Pinpoint the cell where the given text exists, returning its [x, y] midpoint coordinate. 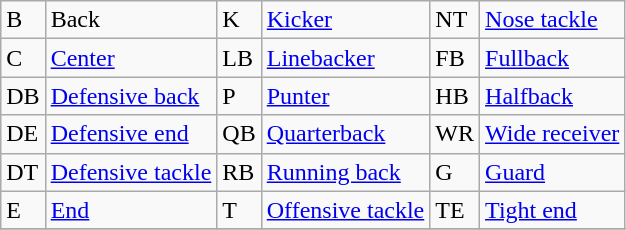
End [131, 210]
NT [455, 20]
QB [239, 134]
Wide receiver [552, 134]
FB [455, 58]
G [455, 172]
Defensive end [131, 134]
Defensive back [131, 96]
HB [455, 96]
Offensive tackle [346, 210]
B [23, 20]
Halfback [552, 96]
P [239, 96]
LB [239, 58]
WR [455, 134]
DT [23, 172]
RB [239, 172]
DE [23, 134]
DB [23, 96]
E [23, 210]
Running back [346, 172]
K [239, 20]
Kicker [346, 20]
Back [131, 20]
Fullback [552, 58]
Quarterback [346, 134]
Center [131, 58]
Guard [552, 172]
Tight end [552, 210]
C [23, 58]
Nose tackle [552, 20]
Linebacker [346, 58]
TE [455, 210]
Punter [346, 96]
T [239, 210]
Defensive tackle [131, 172]
